Find where the given text appears and provide that cell's center as [x, y] coordinate. 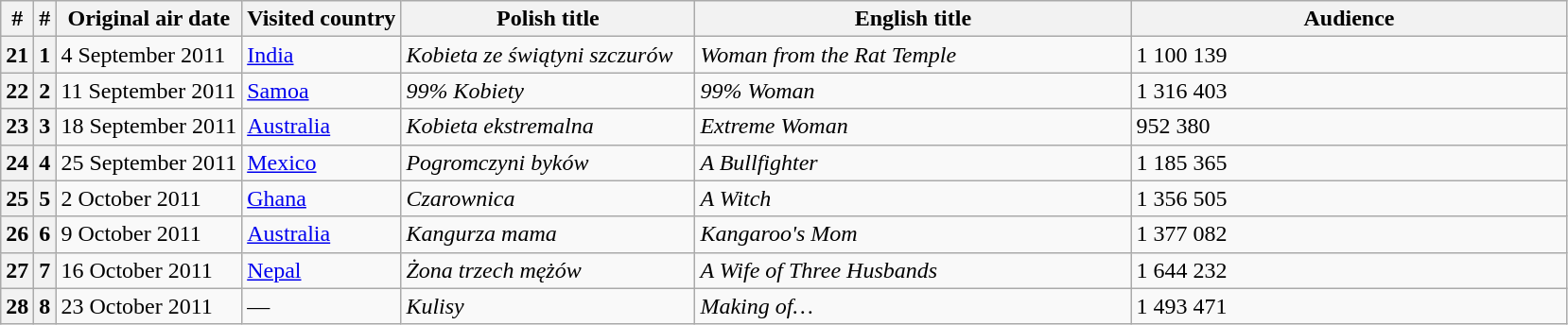
18 September 2011 [149, 127]
Audience [1349, 19]
23 [17, 127]
6 [45, 234]
Nepal [322, 270]
24 [17, 162]
Original air date [149, 19]
23 October 2011 [149, 306]
Kangurza mama [549, 234]
3 [45, 127]
7 [45, 270]
27 [17, 270]
99% Kobiety [549, 91]
Kobieta ze świątyni szczurów [549, 55]
1 644 232 [1349, 270]
1 [45, 55]
11 September 2011 [149, 91]
Kobieta ekstremalna [549, 127]
Pogromczyni byków [549, 162]
Żona trzech mężów [549, 270]
16 October 2011 [149, 270]
1 100 139 [1349, 55]
1 356 505 [1349, 198]
22 [17, 91]
Kulisy [549, 306]
8 [45, 306]
India [322, 55]
2 October 2011 [149, 198]
English title [914, 19]
25 [17, 198]
A Bullfighter [914, 162]
Visited country [322, 19]
99% Woman [914, 91]
Extreme Woman [914, 127]
21 [17, 55]
Samoa [322, 91]
Mexico [322, 162]
A Witch [914, 198]
1 377 082 [1349, 234]
A Wife of Three Husbands [914, 270]
Ghana [322, 198]
5 [45, 198]
— [322, 306]
25 September 2011 [149, 162]
4 [45, 162]
Making of… [914, 306]
Kangaroo's Mom [914, 234]
1 185 365 [1349, 162]
26 [17, 234]
Czarownica [549, 198]
952 380 [1349, 127]
Woman from the Rat Temple [914, 55]
9 October 2011 [149, 234]
Polish title [549, 19]
2 [45, 91]
4 September 2011 [149, 55]
28 [17, 306]
1 316 403 [1349, 91]
1 493 471 [1349, 306]
